Provide the (x, y) coordinate of the cell's center where the given text is located.  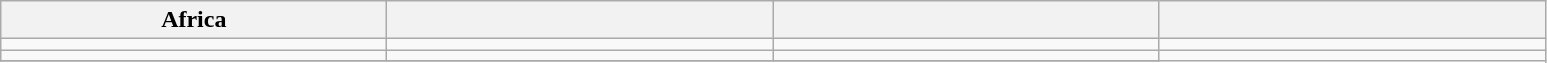
Africa (194, 20)
